Locate the cell with the specified text and output its (x, y) center coordinate. 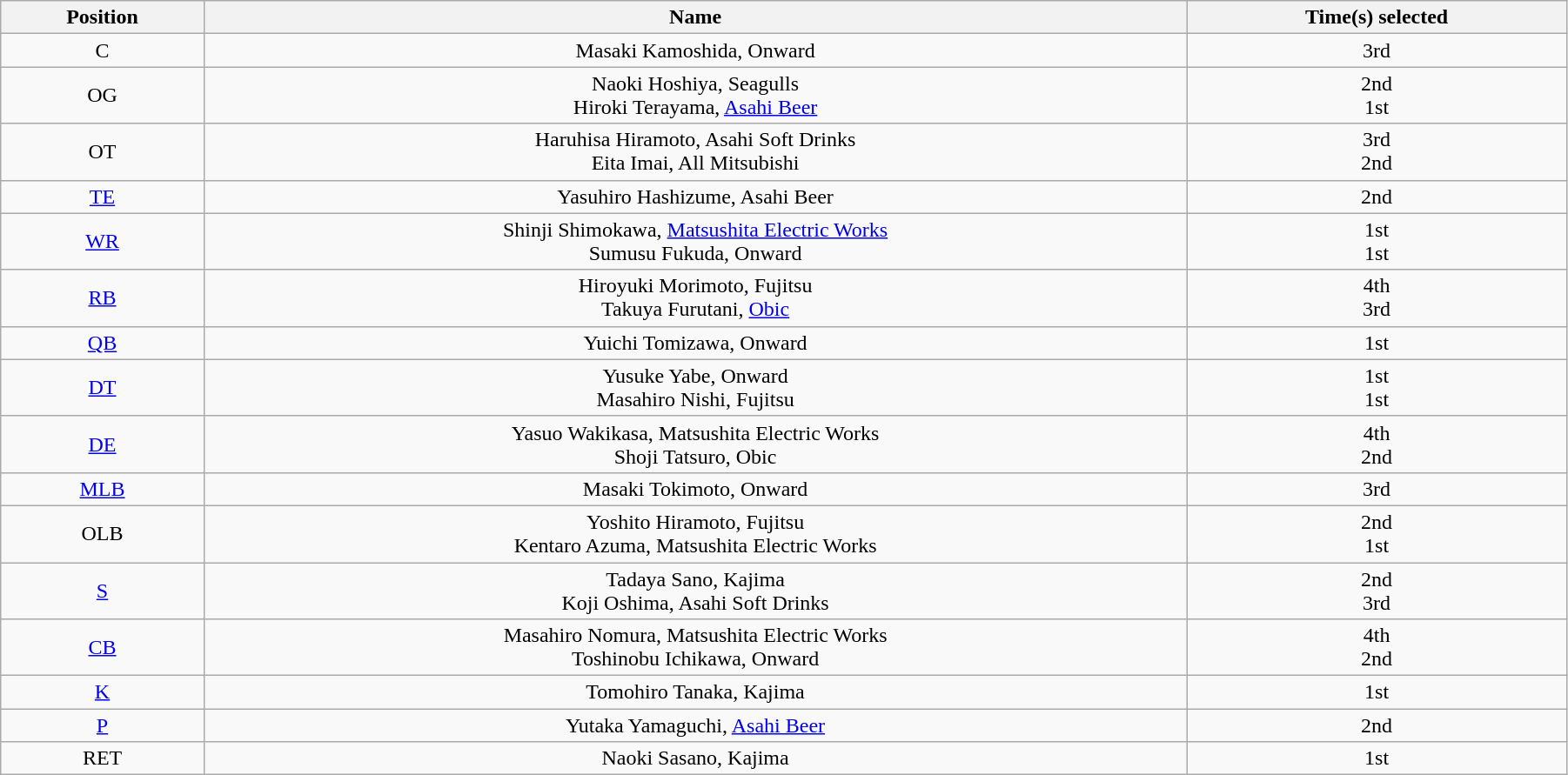
WR (103, 242)
Yasuhiro Hashizume, Asahi Beer (694, 197)
Shinji Shimokawa, Matsushita Electric WorksSumusu Fukuda, Onward (694, 242)
Haruhisa Hiramoto, Asahi Soft DrinksEita Imai, All Mitsubishi (694, 151)
Name (694, 17)
RB (103, 297)
Yuichi Tomizawa, Onward (694, 343)
OT (103, 151)
Yusuke Yabe, OnwardMasahiro Nishi, Fujitsu (694, 388)
CB (103, 647)
DT (103, 388)
OG (103, 96)
TE (103, 197)
Masahiro Nomura, Matsushita Electric WorksToshinobu Ichikawa, Onward (694, 647)
DE (103, 444)
Tomohiro Tanaka, Kajima (694, 692)
MLB (103, 489)
S (103, 590)
QB (103, 343)
Masaki Tokimoto, Onward (694, 489)
Hiroyuki Morimoto, FujitsuTakuya Furutani, Obic (694, 297)
K (103, 692)
Yoshito Hiramoto, FujitsuKentaro Azuma, Matsushita Electric Works (694, 534)
C (103, 50)
Tadaya Sano, KajimaKoji Oshima, Asahi Soft Drinks (694, 590)
Masaki Kamoshida, Onward (694, 50)
Yutaka Yamaguchi, Asahi Beer (694, 725)
Position (103, 17)
3rd2nd (1377, 151)
Yasuo Wakikasa, Matsushita Electric WorksShoji Tatsuro, Obic (694, 444)
Naoki Sasano, Kajima (694, 758)
Naoki Hoshiya, SeagullsHiroki Terayama, Asahi Beer (694, 96)
P (103, 725)
4th3rd (1377, 297)
OLB (103, 534)
RET (103, 758)
2nd3rd (1377, 590)
Time(s) selected (1377, 17)
